Return (X, Y) of the center of cell containing provided text 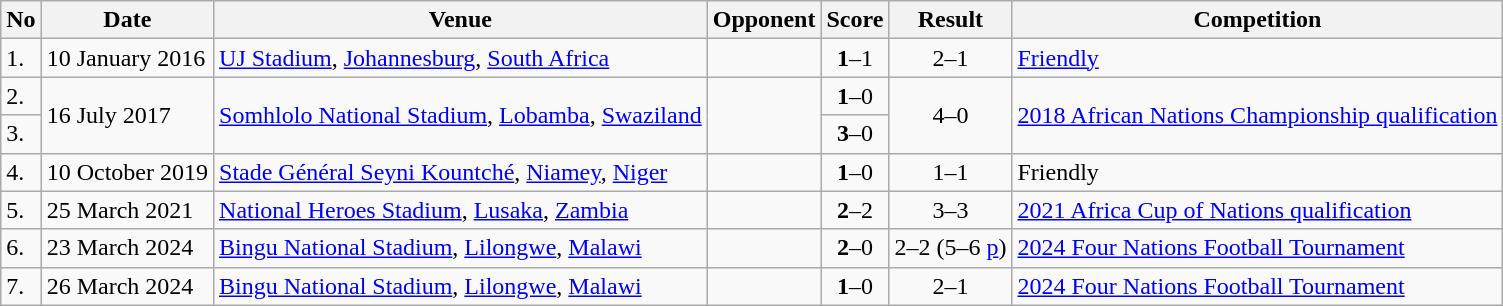
Venue (461, 20)
3. (21, 134)
Score (855, 20)
National Heroes Stadium, Lusaka, Zambia (461, 210)
10 January 2016 (127, 58)
2–2 (5–6 p) (950, 248)
3–3 (950, 210)
16 July 2017 (127, 115)
26 March 2024 (127, 286)
Somhlolo National Stadium, Lobamba, Swaziland (461, 115)
7. (21, 286)
Competition (1258, 20)
Date (127, 20)
4–0 (950, 115)
Result (950, 20)
2. (21, 96)
1. (21, 58)
Opponent (764, 20)
4. (21, 172)
2021 Africa Cup of Nations qualification (1258, 210)
10 October 2019 (127, 172)
3–0 (855, 134)
2–2 (855, 210)
25 March 2021 (127, 210)
Stade Général Seyni Kountché, Niamey, Niger (461, 172)
5. (21, 210)
6. (21, 248)
2018 African Nations Championship qualification (1258, 115)
UJ Stadium, Johannesburg, South Africa (461, 58)
23 March 2024 (127, 248)
No (21, 20)
2–0 (855, 248)
